Identify which cell holds the provided text, then report its [X, Y] central coordinate. 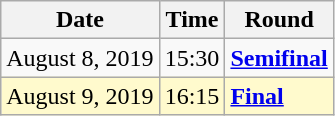
Time [192, 20]
Date [80, 20]
Final [279, 96]
Round [279, 20]
August 8, 2019 [80, 58]
16:15 [192, 96]
August 9, 2019 [80, 96]
Semifinal [279, 58]
15:30 [192, 58]
